Scan for the cell matching the given text and deliver its (x, y) coordinate at center. 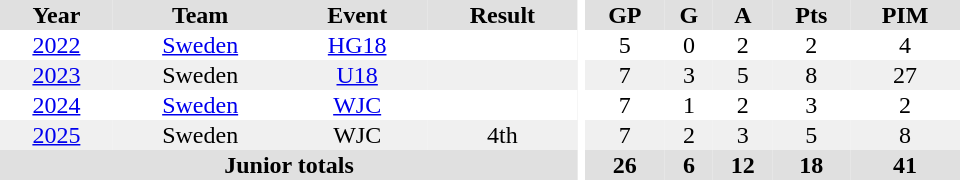
2023 (56, 75)
A (743, 15)
26 (625, 165)
0 (689, 45)
6 (689, 165)
2025 (56, 135)
Event (358, 15)
Pts (812, 15)
GP (625, 15)
4 (905, 45)
41 (905, 165)
Team (200, 15)
2024 (56, 105)
Result (502, 15)
27 (905, 75)
1 (689, 105)
18 (812, 165)
U18 (358, 75)
G (689, 15)
2022 (56, 45)
Junior totals (289, 165)
4th (502, 135)
PIM (905, 15)
HG18 (358, 45)
Year (56, 15)
12 (743, 165)
